Capture the cell that displays the provided text and extract its (x, y) central coordinate. 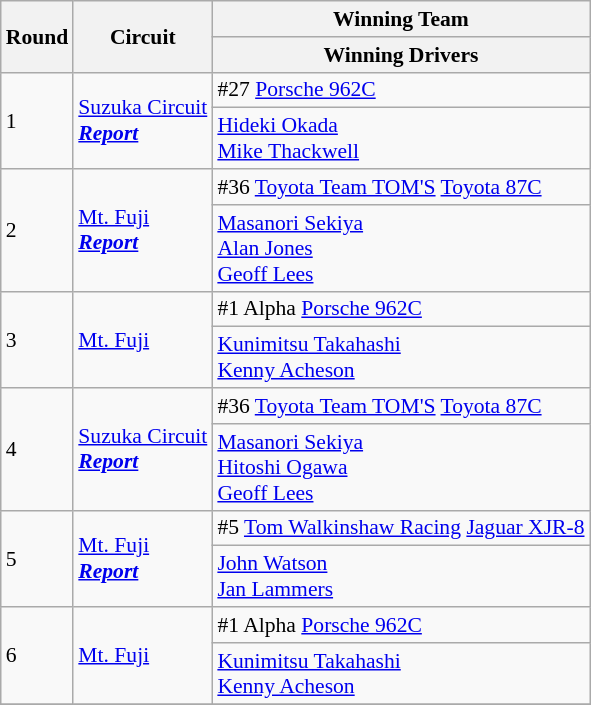
6 (38, 656)
John Watson Jan Lammers (400, 576)
Winning Drivers (400, 55)
2 (38, 230)
4 (38, 449)
Masanori Sekiya Alan Jones Geoff Lees (400, 248)
Masanori Sekiya Hitoshi Ogawa Geoff Lees (400, 468)
1 (38, 120)
Hideki Okada Mike Thackwell (400, 138)
Round (38, 36)
Winning Team (400, 19)
#5 Tom Walkinshaw Racing Jaguar XJR-8 (400, 528)
#27 Porsche 962C (400, 90)
5 (38, 558)
Circuit (142, 36)
3 (38, 340)
